Identify which cell holds the provided text, then report its [X, Y] central coordinate. 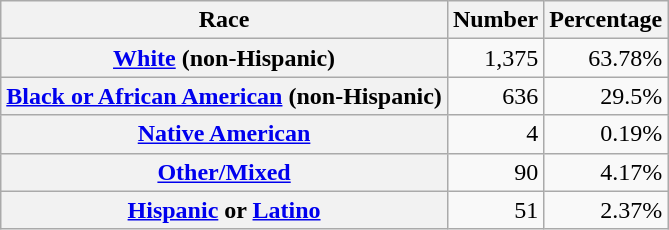
Number [495, 20]
636 [495, 96]
Race [224, 20]
51 [495, 210]
63.78% [606, 58]
Black or African American (non-Hispanic) [224, 96]
90 [495, 172]
Percentage [606, 20]
2.37% [606, 210]
White (non-Hispanic) [224, 58]
4 [495, 134]
29.5% [606, 96]
Hispanic or Latino [224, 210]
Native American [224, 134]
0.19% [606, 134]
Other/Mixed [224, 172]
4.17% [606, 172]
1,375 [495, 58]
